Provide the (X, Y) coordinate of the cell's center where the given text is located.  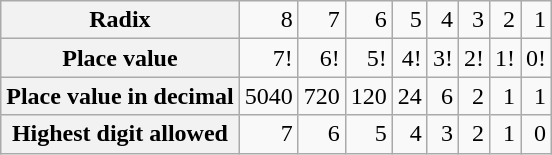
8 (268, 20)
0 (536, 134)
2! (474, 58)
0! (536, 58)
120 (368, 96)
Radix (120, 20)
Highest digit allowed (120, 134)
5040 (268, 96)
6! (322, 58)
720 (322, 96)
5! (368, 58)
Place value (120, 58)
7! (268, 58)
1! (504, 58)
Place value in decimal (120, 96)
4! (410, 58)
24 (410, 96)
3! (442, 58)
